Capture the cell that displays the provided text and extract its (X, Y) central coordinate. 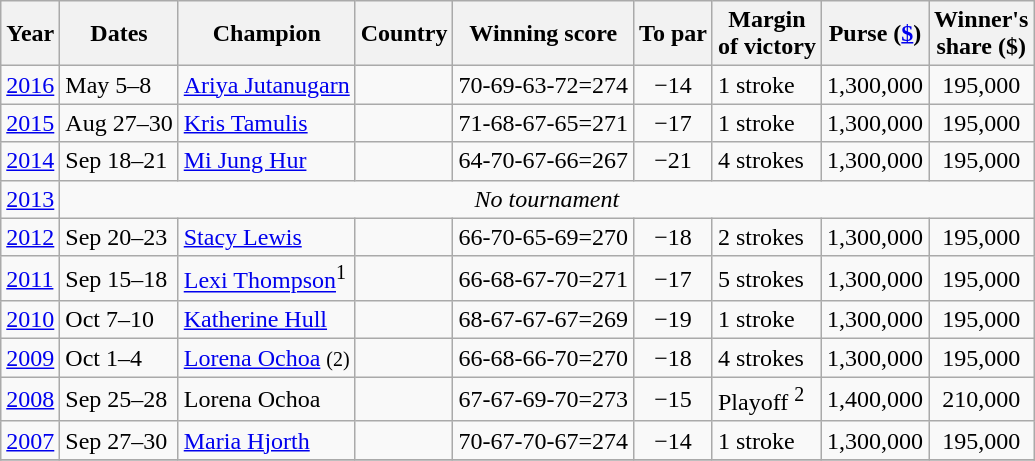
−21 (674, 161)
Sep 15–18 (119, 278)
Dates (119, 34)
Maria Hjorth (266, 440)
64-70-67-66=267 (544, 161)
70-69-63-72=274 (544, 85)
1,400,000 (874, 400)
Kris Tamulis (266, 123)
May 5–8 (119, 85)
67-67-69-70=273 (544, 400)
Sep 27–30 (119, 440)
2007 (30, 440)
Champion (266, 34)
Lexi Thompson1 (266, 278)
Marginof victory (766, 34)
68-67-67-67=269 (544, 320)
2009 (30, 358)
2016 (30, 85)
−15 (674, 400)
Purse ($) (874, 34)
Lorena Ochoa (266, 400)
210,000 (982, 400)
Sep 18–21 (119, 161)
2014 (30, 161)
2010 (30, 320)
2008 (30, 400)
Winner'sshare ($) (982, 34)
70-67-70-67=274 (544, 440)
66-68-66-70=270 (544, 358)
No tournament (547, 199)
2 strokes (766, 237)
−19 (674, 320)
Aug 27–30 (119, 123)
Lorena Ochoa (2) (266, 358)
Ariya Jutanugarn (266, 85)
Country (404, 34)
Winning score (544, 34)
Katherine Hull (266, 320)
Year (30, 34)
66-70-65-69=270 (544, 237)
71-68-67-65=271 (544, 123)
Stacy Lewis (266, 237)
5 strokes (766, 278)
Mi Jung Hur (266, 161)
2015 (30, 123)
Sep 20–23 (119, 237)
66-68-67-70=271 (544, 278)
Playoff 2 (766, 400)
To par (674, 34)
2012 (30, 237)
2013 (30, 199)
2011 (30, 278)
Sep 25–28 (119, 400)
Oct 1–4 (119, 358)
Oct 7–10 (119, 320)
